Identify which cell holds the provided text, then report its (x, y) central coordinate. 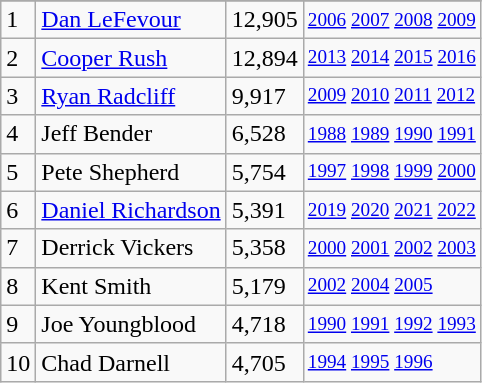
5,754 (264, 172)
2006 2007 2008 2009 (392, 20)
9 (18, 324)
5,179 (264, 286)
Dan LeFevour (131, 20)
Cooper Rush (131, 58)
4,718 (264, 324)
4,705 (264, 362)
Derrick Vickers (131, 248)
1 (18, 20)
5,358 (264, 248)
Chad Darnell (131, 362)
1988 1989 1990 1991 (392, 134)
8 (18, 286)
Daniel Richardson (131, 210)
Pete Shepherd (131, 172)
Kent Smith (131, 286)
1997 1998 1999 2000 (392, 172)
3 (18, 96)
4 (18, 134)
2 (18, 58)
5,391 (264, 210)
Joe Youngblood (131, 324)
2019 2020 2021 2022 (392, 210)
6,528 (264, 134)
Jeff Bender (131, 134)
5 (18, 172)
6 (18, 210)
1994 1995 1996 (392, 362)
2000 2001 2002 2003 (392, 248)
2013 2014 2015 2016 (392, 58)
2002 2004 2005 (392, 286)
12,905 (264, 20)
Ryan Radcliff (131, 96)
9,917 (264, 96)
7 (18, 248)
2009 2010 2011 2012 (392, 96)
12,894 (264, 58)
1990 1991 1992 1993 (392, 324)
10 (18, 362)
